Find where the given text appears and provide that cell's center as (X, Y) coordinate. 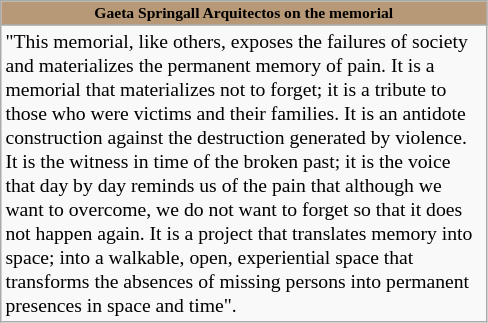
Gaeta Springall Arquitectos on the memorial (244, 13)
